Extract the [x, y] coordinate from the center of the cell holding the provided text.  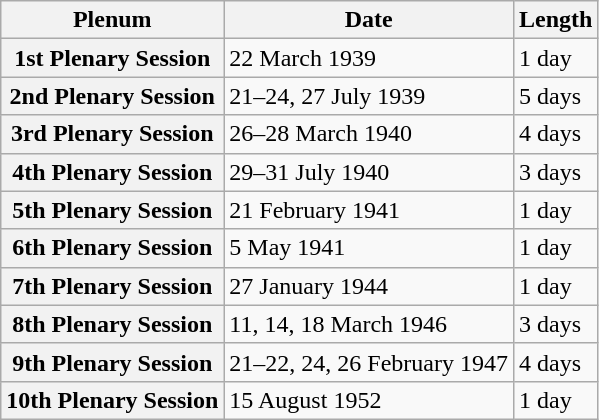
Date [369, 20]
2nd Plenary Session [112, 96]
4th Plenary Session [112, 172]
21–22, 24, 26 February 1947 [369, 362]
5 May 1941 [369, 248]
Plenum [112, 20]
26–28 March 1940 [369, 134]
15 August 1952 [369, 400]
3rd Plenary Session [112, 134]
11, 14, 18 March 1946 [369, 324]
6th Plenary Session [112, 248]
7th Plenary Session [112, 286]
21 February 1941 [369, 210]
9th Plenary Session [112, 362]
5 days [556, 96]
21–24, 27 July 1939 [369, 96]
29–31 July 1940 [369, 172]
5th Plenary Session [112, 210]
1st Plenary Session [112, 58]
Length [556, 20]
22 March 1939 [369, 58]
27 January 1944 [369, 286]
10th Plenary Session [112, 400]
8th Plenary Session [112, 324]
